Find where the given text appears and provide that cell's center as (x, y) coordinate. 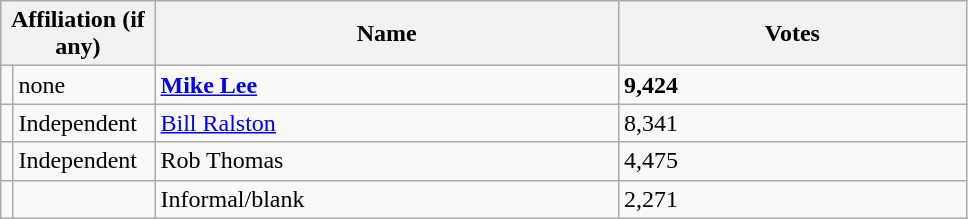
9,424 (793, 85)
Affiliation (if any) (78, 34)
Bill Ralston (387, 123)
Mike Lee (387, 85)
Rob Thomas (387, 161)
Informal/blank (387, 199)
none (84, 85)
Name (387, 34)
2,271 (793, 199)
8,341 (793, 123)
4,475 (793, 161)
Votes (793, 34)
